Find where the given text appears and provide that cell's center as [x, y] coordinate. 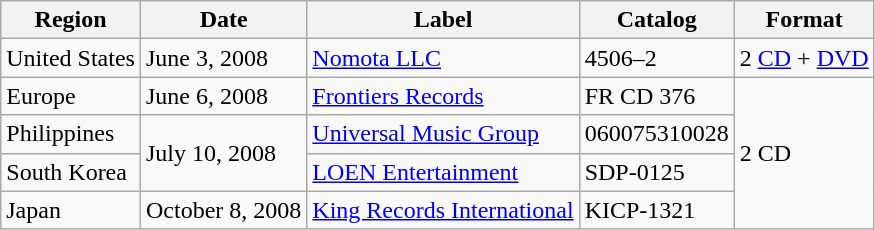
Label [443, 20]
July 10, 2008 [223, 153]
King Records International [443, 210]
2 CD [804, 153]
FR CD 376 [656, 96]
Europe [71, 96]
Format [804, 20]
Frontiers Records [443, 96]
June 6, 2008 [223, 96]
060075310028 [656, 134]
South Korea [71, 172]
SDP-0125 [656, 172]
2 CD + DVD [804, 58]
LOEN Entertainment [443, 172]
Region [71, 20]
Date [223, 20]
4506–2 [656, 58]
KICP-1321 [656, 210]
Universal Music Group [443, 134]
Philippines [71, 134]
Nomota LLC [443, 58]
United States [71, 58]
Japan [71, 210]
June 3, 2008 [223, 58]
Catalog [656, 20]
October 8, 2008 [223, 210]
